Determine the [X, Y] coordinate at the center of the cell enclosing the given text.  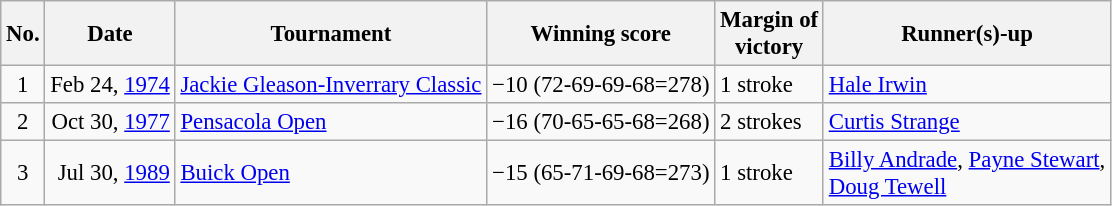
Jackie Gleason-Inverrary Classic [331, 85]
−15 (65-71-69-68=273) [601, 174]
2 [23, 122]
No. [23, 34]
2 strokes [770, 122]
Billy Andrade, Payne Stewart, Doug Tewell [966, 174]
Hale Irwin [966, 85]
Oct 30, 1977 [110, 122]
Pensacola Open [331, 122]
Tournament [331, 34]
Date [110, 34]
1 [23, 85]
Feb 24, 1974 [110, 85]
Runner(s)-up [966, 34]
Buick Open [331, 174]
3 [23, 174]
Curtis Strange [966, 122]
Winning score [601, 34]
−10 (72-69-69-68=278) [601, 85]
Margin ofvictory [770, 34]
Jul 30, 1989 [110, 174]
−16 (70-65-65-68=268) [601, 122]
